Return the (X, Y) coordinate for the center point of the cell that contains the specified text.  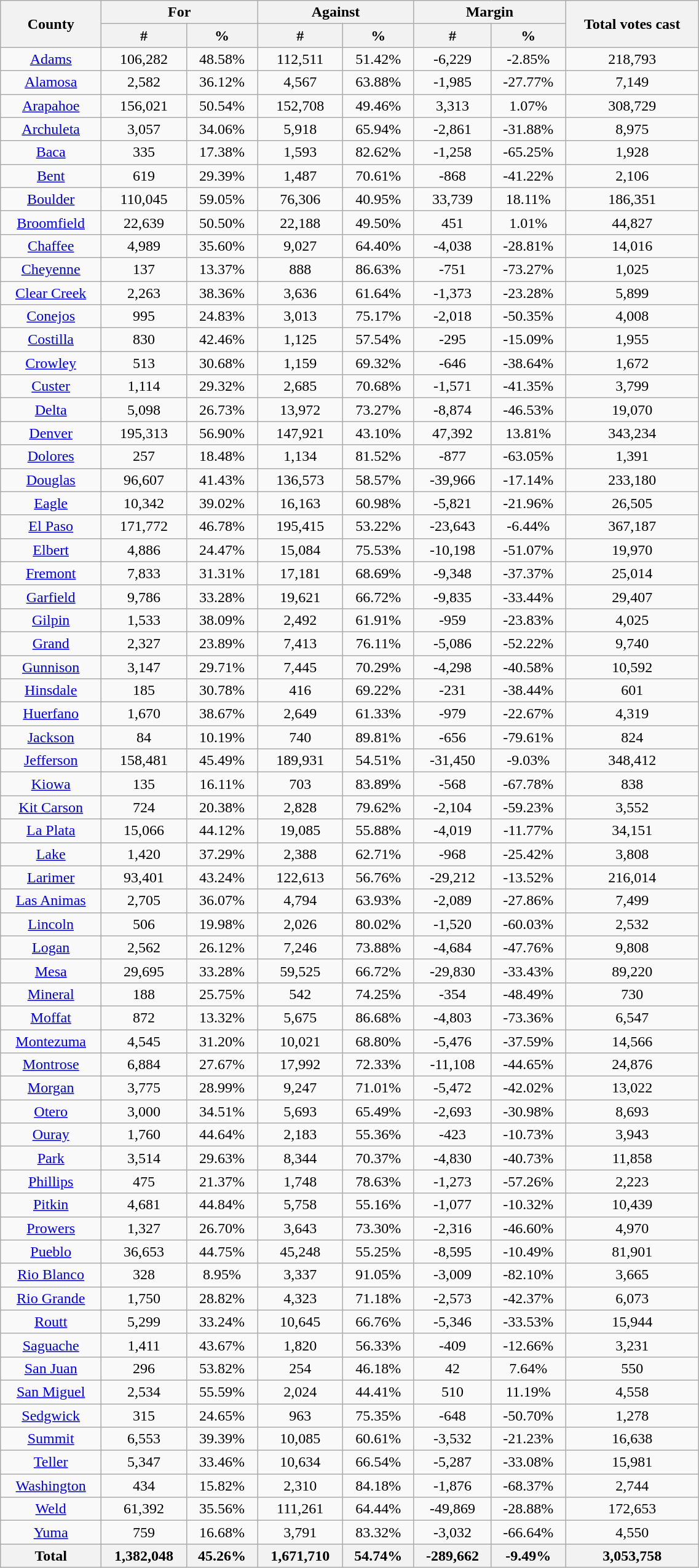
50.54% (221, 106)
Elbert (51, 550)
Las Animas (51, 901)
Prowers (51, 1228)
-50.70% (529, 1415)
53.22% (379, 527)
-5,287 (452, 1462)
44.41% (379, 1392)
19,970 (632, 550)
15.82% (221, 1486)
724 (144, 807)
64.40% (379, 246)
-50.35% (529, 316)
451 (452, 222)
-10.49% (529, 1252)
7,246 (300, 947)
15,084 (300, 550)
-10,198 (452, 550)
55.88% (379, 831)
-2.85% (529, 59)
1.07% (529, 106)
-5,821 (452, 503)
Custer (51, 386)
Denver (51, 433)
-28.88% (529, 1509)
18.11% (529, 199)
-23,643 (452, 527)
4,989 (144, 246)
Pitkin (51, 1205)
-354 (452, 994)
-42.02% (529, 1088)
96,607 (144, 480)
83.89% (379, 784)
44,827 (632, 222)
Weld (51, 1509)
7,833 (144, 573)
-46.53% (529, 410)
838 (632, 784)
3,665 (632, 1275)
1,672 (632, 363)
25.75% (221, 994)
7,413 (300, 643)
-409 (452, 1345)
9,808 (632, 947)
233,180 (632, 480)
San Miguel (51, 1392)
-29,830 (452, 971)
110,045 (144, 199)
3,013 (300, 316)
34,151 (632, 831)
56.90% (221, 433)
1,955 (632, 340)
39.02% (221, 503)
2,492 (300, 620)
5,758 (300, 1205)
Garfield (51, 597)
-868 (452, 176)
24.83% (221, 316)
-3,532 (452, 1439)
186,351 (632, 199)
42 (452, 1368)
Mineral (51, 994)
216,014 (632, 877)
41.43% (221, 480)
1,382,048 (144, 1556)
4,567 (300, 82)
55.16% (379, 1205)
112,511 (300, 59)
506 (144, 924)
Lake (51, 854)
1,125 (300, 340)
135 (144, 784)
-33.43% (529, 971)
5,299 (144, 1322)
44.64% (221, 1135)
-23.28% (529, 293)
10,439 (632, 1205)
-9.49% (529, 1556)
13,022 (632, 1088)
218,793 (632, 59)
84.18% (379, 1486)
Kiowa (51, 784)
Phillips (51, 1182)
44.84% (221, 1205)
-23.83% (529, 620)
Grand (51, 643)
152,708 (300, 106)
3,053,758 (632, 1556)
3,231 (632, 1345)
66.76% (379, 1322)
5,098 (144, 410)
Broomfield (51, 222)
71.01% (379, 1088)
4,008 (632, 316)
44.12% (221, 831)
24.65% (221, 1415)
-21.96% (529, 503)
26,505 (632, 503)
343,234 (632, 433)
2,685 (300, 386)
-40.58% (529, 667)
335 (144, 152)
888 (300, 269)
-51.07% (529, 550)
9,786 (144, 597)
3,337 (300, 1275)
-82.10% (529, 1275)
-47.76% (529, 947)
-5,472 (452, 1088)
59.05% (221, 199)
46.78% (221, 527)
-27.77% (529, 82)
Routt (51, 1322)
1,278 (632, 1415)
-423 (452, 1135)
-2,089 (452, 901)
56.33% (379, 1345)
15,981 (632, 1462)
-10.32% (529, 1205)
43.67% (221, 1345)
38.36% (221, 293)
872 (144, 1017)
24.47% (221, 550)
Summit (51, 1439)
367,187 (632, 527)
50.50% (221, 222)
-5,476 (452, 1041)
-37.37% (529, 573)
56.76% (379, 877)
2,327 (144, 643)
16,638 (632, 1439)
43.10% (379, 433)
8,344 (300, 1158)
2,705 (144, 901)
Archuleta (51, 129)
71.18% (379, 1298)
78.63% (379, 1182)
16.11% (221, 784)
-8,874 (452, 410)
-31.88% (529, 129)
-67.78% (529, 784)
1,411 (144, 1345)
195,415 (300, 527)
1,671,710 (300, 1556)
824 (632, 737)
45.26% (221, 1556)
4,681 (144, 1205)
-648 (452, 1415)
Costilla (51, 340)
Total votes cast (632, 24)
3,147 (144, 667)
County (51, 24)
185 (144, 691)
7,149 (632, 82)
65.49% (379, 1111)
Teller (51, 1462)
64.44% (379, 1509)
18.48% (221, 457)
-38.44% (529, 691)
35.60% (221, 246)
1,593 (300, 152)
53.82% (221, 1368)
-1,273 (452, 1182)
-22.67% (529, 714)
49.50% (379, 222)
111,261 (300, 1509)
31.31% (221, 573)
36,653 (144, 1252)
30.78% (221, 691)
6,547 (632, 1017)
70.37% (379, 1158)
416 (300, 691)
-4,803 (452, 1017)
1,134 (300, 457)
73.88% (379, 947)
137 (144, 269)
-73.27% (529, 269)
19.98% (221, 924)
Bent (51, 176)
Boulder (51, 199)
1,670 (144, 714)
2,106 (632, 176)
54.74% (379, 1556)
189,931 (300, 761)
28.82% (221, 1298)
36.12% (221, 82)
Otero (51, 1111)
1,025 (632, 269)
29,695 (144, 971)
15,066 (144, 831)
195,313 (144, 433)
3,943 (632, 1135)
Gunnison (51, 667)
2,582 (144, 82)
296 (144, 1368)
37.29% (221, 854)
2,649 (300, 714)
2,310 (300, 1486)
76,306 (300, 199)
7.64% (529, 1368)
147,921 (300, 433)
-59.23% (529, 807)
188 (144, 994)
57.54% (379, 340)
-63.05% (529, 457)
29.39% (221, 176)
45,248 (300, 1252)
22,188 (300, 222)
-2,018 (452, 316)
17,181 (300, 573)
-3,032 (452, 1532)
66.54% (379, 1462)
31.20% (221, 1041)
4,550 (632, 1532)
-28.81% (529, 246)
-9.03% (529, 761)
-2,693 (452, 1111)
Jefferson (51, 761)
-4,298 (452, 667)
2,223 (632, 1182)
-38.64% (529, 363)
740 (300, 737)
19,085 (300, 831)
-12.66% (529, 1345)
73.30% (379, 1228)
38.09% (221, 620)
69.32% (379, 363)
23.89% (221, 643)
13.32% (221, 1017)
542 (300, 994)
122,613 (300, 877)
76.11% (379, 643)
-13.52% (529, 877)
70.61% (379, 176)
Pueblo (51, 1252)
2,026 (300, 924)
Baca (51, 152)
8,975 (632, 129)
995 (144, 316)
7,499 (632, 901)
730 (632, 994)
Alamosa (51, 82)
86.68% (379, 1017)
-44.65% (529, 1065)
29,407 (632, 597)
-15.09% (529, 340)
-66.64% (529, 1532)
29.71% (221, 667)
1,748 (300, 1182)
16,163 (300, 503)
328 (144, 1275)
42.46% (221, 340)
6,073 (632, 1298)
1,820 (300, 1345)
10,342 (144, 503)
601 (632, 691)
172,653 (632, 1509)
-231 (452, 691)
14,016 (632, 246)
22,639 (144, 222)
1,533 (144, 620)
10,021 (300, 1041)
44.75% (221, 1252)
-60.03% (529, 924)
69.22% (379, 691)
-30.98% (529, 1111)
-17.14% (529, 480)
83.32% (379, 1532)
54.51% (379, 761)
-9,348 (452, 573)
24,876 (632, 1065)
-4,684 (452, 947)
61.91% (379, 620)
8,693 (632, 1111)
158,481 (144, 761)
3,808 (632, 854)
Montezuma (51, 1041)
49.46% (379, 106)
434 (144, 1486)
Larimer (51, 877)
-27.86% (529, 901)
89,220 (632, 971)
4,323 (300, 1298)
5,918 (300, 129)
1,114 (144, 386)
-42.37% (529, 1298)
3,000 (144, 1111)
40.95% (379, 199)
14,566 (632, 1041)
29.32% (221, 386)
9,027 (300, 246)
513 (144, 363)
1,928 (632, 152)
315 (144, 1415)
Cheyenne (51, 269)
Delta (51, 410)
65.94% (379, 129)
3,636 (300, 293)
81,901 (632, 1252)
Total (51, 1556)
For (180, 12)
963 (300, 1415)
Douglas (51, 480)
-11,108 (452, 1065)
550 (632, 1368)
-73.36% (529, 1017)
9,740 (632, 643)
-11.77% (529, 831)
13.81% (529, 433)
Lincoln (51, 924)
156,021 (144, 106)
82.62% (379, 152)
2,562 (144, 947)
254 (300, 1368)
30.68% (221, 363)
6,553 (144, 1439)
3,775 (144, 1088)
19,070 (632, 410)
10,085 (300, 1439)
Chaffee (51, 246)
10,645 (300, 1322)
Moffat (51, 1017)
-31,450 (452, 761)
55.36% (379, 1135)
59,525 (300, 971)
4,970 (632, 1228)
75.53% (379, 550)
Saguache (51, 1345)
61.64% (379, 293)
-33.08% (529, 1462)
-41.22% (529, 176)
10,634 (300, 1462)
17,992 (300, 1065)
-33.53% (529, 1322)
-10.73% (529, 1135)
Rio Grande (51, 1298)
3,514 (144, 1158)
-52.22% (529, 643)
Ouray (51, 1135)
-1,520 (452, 924)
3,791 (300, 1532)
-5,086 (452, 643)
-1,985 (452, 82)
60.61% (379, 1439)
25,014 (632, 573)
62.71% (379, 854)
Mesa (51, 971)
-21.23% (529, 1439)
475 (144, 1182)
60.98% (379, 503)
70.68% (379, 386)
45.49% (221, 761)
1,750 (144, 1298)
19,621 (300, 597)
Crowley (51, 363)
171,772 (144, 527)
Yuma (51, 1532)
2,024 (300, 1392)
3,057 (144, 129)
21.37% (221, 1182)
-41.35% (529, 386)
-48.49% (529, 994)
5,347 (144, 1462)
89.81% (379, 737)
El Paso (51, 527)
Sedgwick (51, 1415)
2,183 (300, 1135)
-1,077 (452, 1205)
13,972 (300, 410)
-1,258 (452, 152)
-68.37% (529, 1486)
11.19% (529, 1392)
703 (300, 784)
1.01% (529, 222)
-751 (452, 269)
81.52% (379, 457)
-295 (452, 340)
6,884 (144, 1065)
68.69% (379, 573)
830 (144, 340)
257 (144, 457)
4,545 (144, 1041)
51.42% (379, 59)
-1,571 (452, 386)
75.35% (379, 1415)
Gilpin (51, 620)
47,392 (452, 433)
5,693 (300, 1111)
-656 (452, 737)
75.17% (379, 316)
-2,861 (452, 129)
-6.44% (529, 527)
39.39% (221, 1439)
11,858 (632, 1158)
55.59% (221, 1392)
86.63% (379, 269)
-65.25% (529, 152)
-968 (452, 854)
1,159 (300, 363)
2,532 (632, 924)
68.80% (379, 1041)
3,799 (632, 386)
-2,316 (452, 1228)
-289,662 (452, 1556)
-1,876 (452, 1486)
Montrose (51, 1065)
-57.26% (529, 1182)
58.57% (379, 480)
36.07% (221, 901)
-4,019 (452, 831)
Washington (51, 1486)
106,282 (144, 59)
79.62% (379, 807)
93,401 (144, 877)
Arapahoe (51, 106)
-2,573 (452, 1298)
13.37% (221, 269)
Clear Creek (51, 293)
33.24% (221, 1322)
43.24% (221, 877)
Fremont (51, 573)
72.33% (379, 1065)
26.12% (221, 947)
3,313 (452, 106)
-6,229 (452, 59)
48.58% (221, 59)
759 (144, 1532)
20.38% (221, 807)
1,391 (632, 457)
74.25% (379, 994)
-79.61% (529, 737)
5,899 (632, 293)
-4,038 (452, 246)
-39,966 (452, 480)
La Plata (51, 831)
34.51% (221, 1111)
348,412 (632, 761)
28.99% (221, 1088)
2,388 (300, 854)
1,760 (144, 1135)
33.46% (221, 1462)
-9,835 (452, 597)
3,643 (300, 1228)
510 (452, 1392)
3,552 (632, 807)
136,573 (300, 480)
4,886 (144, 550)
-979 (452, 714)
-37.59% (529, 1041)
2,534 (144, 1392)
17.38% (221, 152)
91.05% (379, 1275)
2,828 (300, 807)
29.63% (221, 1158)
10.19% (221, 737)
-4,830 (452, 1158)
-3,009 (452, 1275)
-49,869 (452, 1509)
5,675 (300, 1017)
1,487 (300, 176)
-568 (452, 784)
Rio Blanco (51, 1275)
-646 (452, 363)
15,944 (632, 1322)
-40.73% (529, 1158)
1,420 (144, 854)
-5,346 (452, 1322)
61.33% (379, 714)
55.25% (379, 1252)
-1,373 (452, 293)
-959 (452, 620)
34.06% (221, 129)
2,744 (632, 1486)
Against (336, 12)
27.67% (221, 1065)
Morgan (51, 1088)
46.18% (379, 1368)
Jackson (51, 737)
80.02% (379, 924)
26.73% (221, 410)
10,592 (632, 667)
38.67% (221, 714)
4,025 (632, 620)
63.93% (379, 901)
Adams (51, 59)
-8,595 (452, 1252)
4,558 (632, 1392)
1,327 (144, 1228)
73.27% (379, 410)
Hinsdale (51, 691)
4,794 (300, 901)
308,729 (632, 106)
-33.44% (529, 597)
4,319 (632, 714)
Conejos (51, 316)
Dolores (51, 457)
Eagle (51, 503)
Park (51, 1158)
35.56% (221, 1509)
7,445 (300, 667)
-877 (452, 457)
Huerfano (51, 714)
Margin (489, 12)
26.70% (221, 1228)
2,263 (144, 293)
619 (144, 176)
84 (144, 737)
-25.42% (529, 854)
70.29% (379, 667)
San Juan (51, 1368)
Kit Carson (51, 807)
8.95% (221, 1275)
16.68% (221, 1532)
Logan (51, 947)
61,392 (144, 1509)
63.88% (379, 82)
9,247 (300, 1088)
33,739 (452, 199)
-29,212 (452, 877)
-46.60% (529, 1228)
-2,104 (452, 807)
